Return [x, y] of the center of cell containing provided text 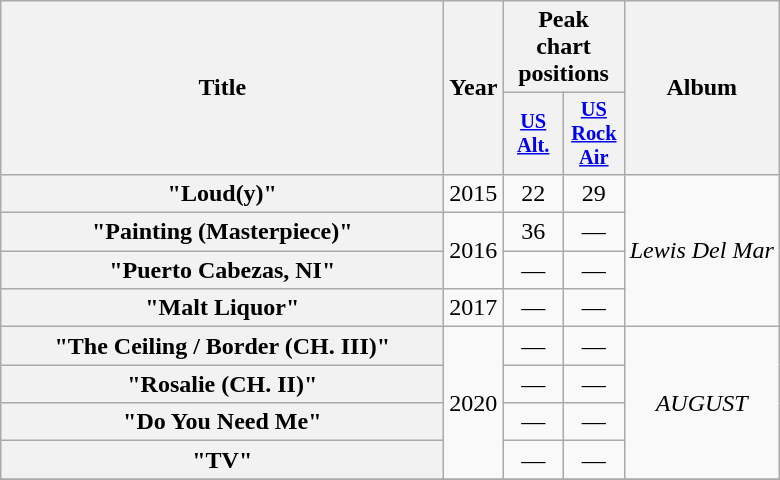
Title [222, 88]
2020 [474, 403]
29 [594, 193]
"Painting (Masterpiece)" [222, 232]
36 [534, 232]
AUGUST [702, 403]
2017 [474, 308]
"Malt Liquor" [222, 308]
Lewis Del Mar [702, 250]
"Puerto Cabezas, NI" [222, 270]
22 [534, 193]
"The Ceiling / Border (CH. III)" [222, 346]
"Do You Need Me" [222, 422]
Peak chart positions [564, 47]
"Rosalie (CH. II)" [222, 384]
Album [702, 88]
2016 [474, 251]
USAlt. [534, 134]
2015 [474, 193]
"TV" [222, 460]
USRockAir [594, 134]
Year [474, 88]
"Loud(y)" [222, 193]
